Locate the cell with the specified text and output its [x, y] center coordinate. 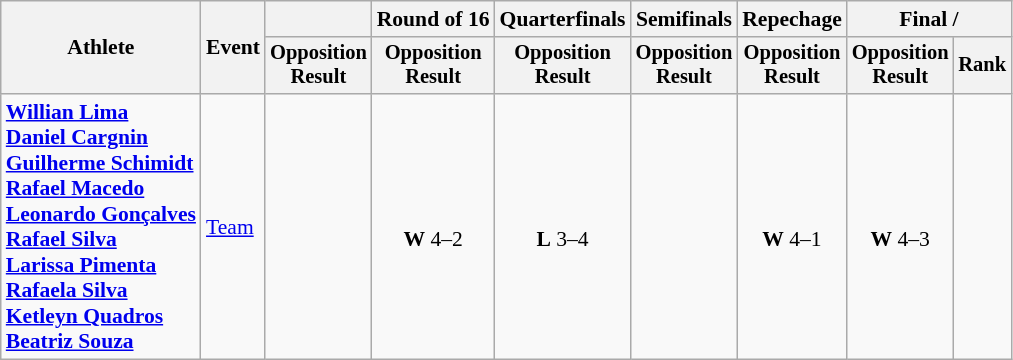
W 4–2 [434, 226]
Round of 16 [434, 19]
Final / [929, 19]
L 3–4 [563, 226]
W 4–3 [900, 226]
W 4–1 [792, 226]
Semifinals [684, 19]
Athlete [101, 48]
Rank [982, 66]
Willian LimaDaniel CargninGuilherme SchimidtRafael MacedoLeonardo GonçalvesRafael SilvaLarissa PimentaRafaela SilvaKetleyn QuadrosBeatriz Souza [101, 226]
Quarterfinals [563, 19]
Team [233, 226]
Event [233, 48]
Repechage [792, 19]
